For the text-containing cell, return its midpoint in [X, Y] coordinate format. 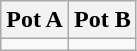
Pot B [102, 20]
Pot A [35, 20]
